Pinpoint the cell where the given text exists, returning its [x, y] midpoint coordinate. 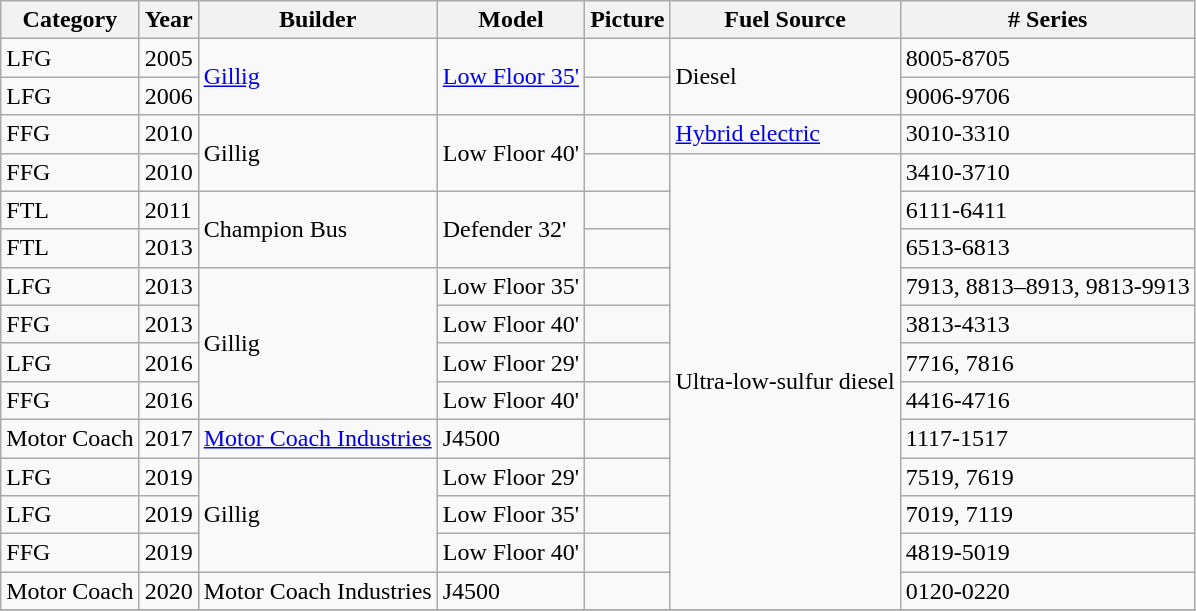
Year [168, 20]
# Series [1048, 20]
8005-8705 [1048, 58]
3010-3310 [1048, 134]
Defender 32' [510, 229]
Model [510, 20]
7519, 7619 [1048, 477]
Hybrid electric [785, 134]
Picture [628, 20]
7019, 7119 [1048, 515]
2006 [168, 96]
Diesel [785, 77]
2011 [168, 210]
1117-1517 [1048, 438]
3813-4313 [1048, 324]
Champion Bus [318, 229]
0120-0220 [1048, 591]
6513-6813 [1048, 248]
2005 [168, 58]
Builder [318, 20]
7913, 8813–8913, 9813-9913 [1048, 286]
6111-6411 [1048, 210]
Category [70, 20]
7716, 7816 [1048, 362]
2020 [168, 591]
4416-4716 [1048, 400]
4819-5019 [1048, 553]
3410-3710 [1048, 172]
Ultra-low-sulfur diesel [785, 382]
2017 [168, 438]
Fuel Source [785, 20]
9006-9706 [1048, 96]
